Provide the [X, Y] coordinate of the cell's center where the given text is located.  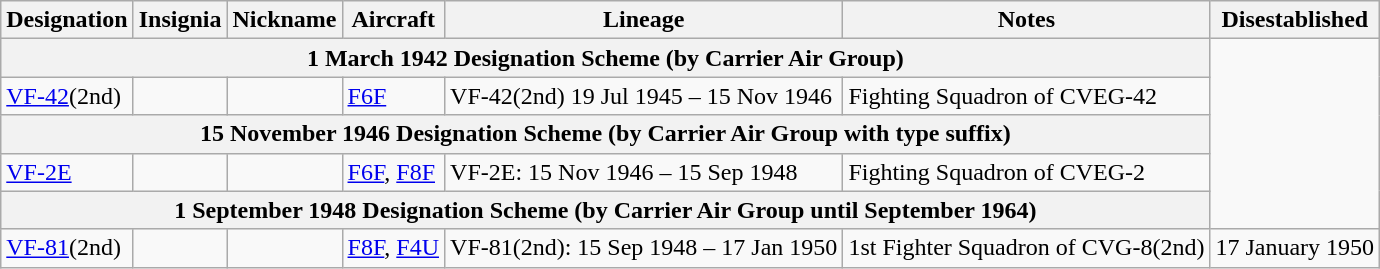
VF-2E [67, 172]
VF-81(2nd): 15 Sep 1948 – 17 Jan 1950 [644, 248]
F6F, F8F [394, 172]
15 November 1946 Designation Scheme (by Carrier Air Group with type suffix) [606, 134]
VF-2E: 15 Nov 1946 – 15 Sep 1948 [644, 172]
Notes [1026, 20]
Fighting Squadron of CVEG-42 [1026, 96]
VF-42(2nd) 19 Jul 1945 – 15 Nov 1946 [644, 96]
F8F, F4U [394, 248]
Lineage [644, 20]
VF-81(2nd) [67, 248]
1 March 1942 Designation Scheme (by Carrier Air Group) [606, 58]
Fighting Squadron of CVEG-2 [1026, 172]
Nickname [284, 20]
Designation [67, 20]
1st Fighter Squadron of CVG-8(2nd) [1026, 248]
1 September 1948 Designation Scheme (by Carrier Air Group until September 1964) [606, 210]
Aircraft [394, 20]
17 January 1950 [1295, 248]
Insignia [180, 20]
F6F [394, 96]
VF-42(2nd) [67, 96]
Disestablished [1295, 20]
